Detect which cell encompasses the target text, then output its [x, y] center coordinate. 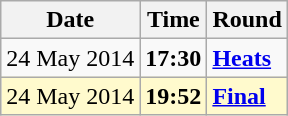
Round [247, 20]
Heats [247, 58]
Date [70, 20]
Time [174, 20]
19:52 [174, 96]
17:30 [174, 58]
Final [247, 96]
